Search for the cell housing the specified text and yield its (X, Y) center coordinate. 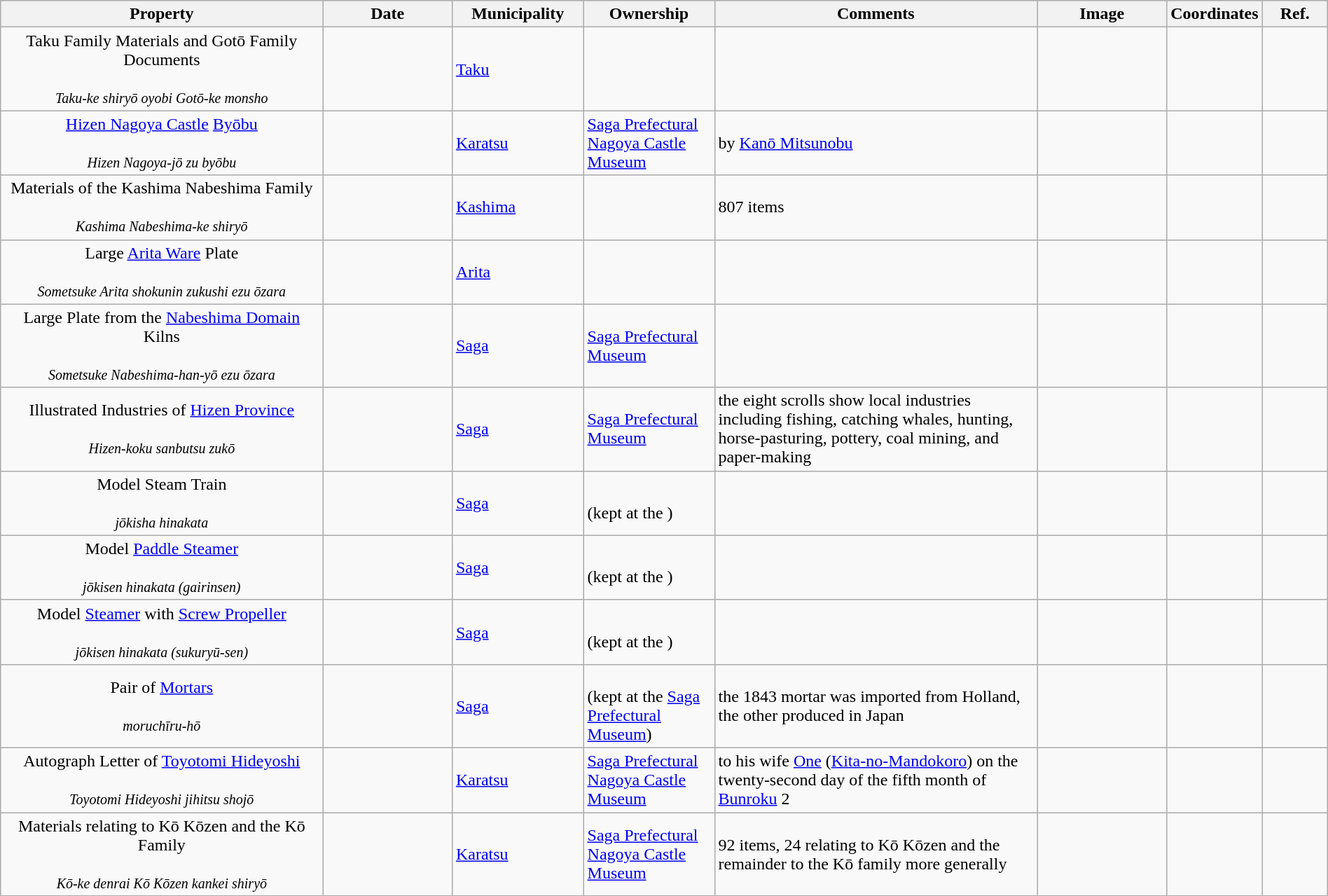
to his wife One (Kita-no-Mandokoro) on the twenty-second day of the fifth month of Bunroku 2 (876, 780)
807 items (876, 207)
Taku (518, 69)
Municipality (518, 14)
Taku Family Materials and Gotō Family DocumentsTaku-ke shiryō oyobi Gotō-ke monsho (162, 69)
Materials of the Kashima Nabeshima FamilyKashima Nabeshima-ke shiryō (162, 207)
Model Steamer with Screw Propellerjōkisen hinakata (sukuryū-sen) (162, 632)
Comments (876, 14)
(kept at the Saga Prefectural Museum) (649, 706)
Illustrated Industries of Hizen ProvinceHizen-koku sanbutsu zukō (162, 429)
Property (162, 14)
the 1843 mortar was imported from Holland, the other produced in Japan (876, 706)
Autograph Letter of Toyotomi HideyoshiToyotomi Hideyoshi jihitsu shojō (162, 780)
Ownership (649, 14)
by Kanō Mitsunobu (876, 143)
Image (1102, 14)
Kashima (518, 207)
Ref. (1294, 14)
Model Paddle Steamerjōkisen hinakata (gairinsen) (162, 567)
Large Arita Ware PlateSometsuke Arita shokunin zukushi ezu ōzara (162, 272)
Model Steam Trainjōkisha hinakata (162, 503)
Coordinates (1215, 14)
92 items, 24 relating to Kō Kōzen and the remainder to the Kō family more generally (876, 855)
Pair of Mortarsmoruchīru-hō (162, 706)
Date (387, 14)
Arita (518, 272)
Hizen Nagoya Castle ByōbuHizen Nagoya-jō zu byōbu (162, 143)
the eight scrolls show local industries including fishing, catching whales, hunting, horse-pasturing, pottery, coal mining, and paper-making (876, 429)
Large Plate from the Nabeshima Domain KilnsSometsuke Nabeshima-han-yō ezu ōzara (162, 346)
Materials relating to Kō Kōzen and the Kō FamilyKō-ke denrai Kō Kōzen kankei shiryō (162, 855)
